Identify which cell holds the provided text, then report its (X, Y) central coordinate. 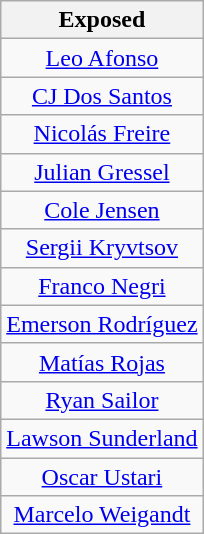
Nicolás Freire (102, 134)
Cole Jensen (102, 210)
Oscar Ustari (102, 477)
CJ Dos Santos (102, 96)
Emerson Rodríguez (102, 324)
Matías Rojas (102, 362)
Franco Negri (102, 286)
Sergii Kryvtsov (102, 248)
Leo Afonso (102, 58)
Julian Gressel (102, 172)
Exposed (102, 20)
Marcelo Weigandt (102, 515)
Ryan Sailor (102, 400)
Lawson Sunderland (102, 438)
